Find where the given text appears and provide that cell's center as (x, y) coordinate. 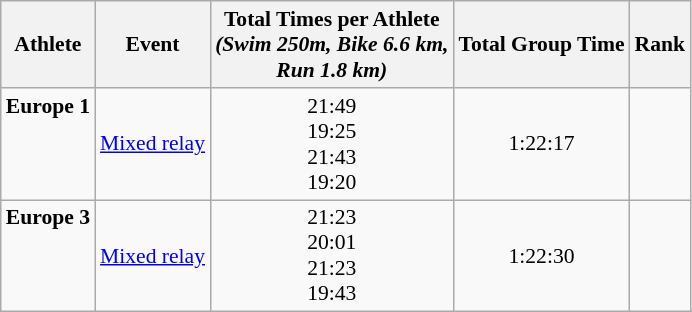
21:4919:2521:4319:20 (332, 144)
Athlete (48, 44)
Rank (660, 44)
Total Times per Athlete (Swim 250m, Bike 6.6 km, Run 1.8 km) (332, 44)
21:2320:0121:2319:43 (332, 256)
Total Group Time (541, 44)
Europe 1 (48, 144)
Event (152, 44)
1:22:17 (541, 144)
1:22:30 (541, 256)
Europe 3 (48, 256)
